Identify which cell holds the provided text, then report its (x, y) central coordinate. 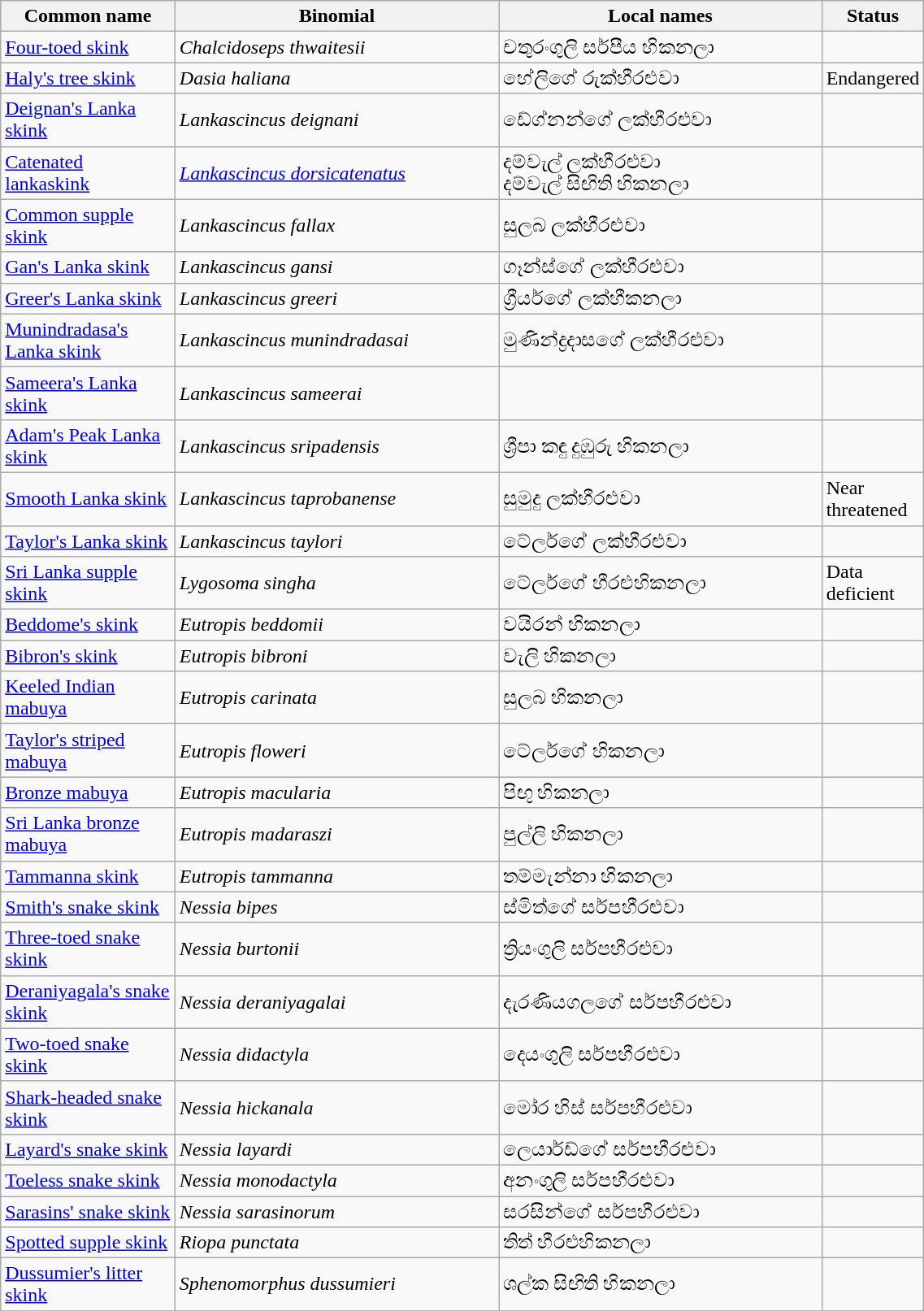
Eutropis bibroni (336, 656)
Haly's tree skink (88, 78)
Sri Lanka supple skink (88, 584)
සුලබ ලක්හීරළුවා (660, 226)
Lankascincus fallax (336, 226)
පිඟු හිකනලා (660, 792)
වයිරන් හිකනලා (660, 625)
Lankascincus sameerai (336, 393)
Keeled Indian mabuya (88, 697)
Dussumier's litter skink (88, 1284)
Lankascincus munindradasai (336, 340)
Riopa punctata (336, 1243)
Bronze mabuya (88, 792)
Lankascincus taylori (336, 540)
Greer's Lanka skink (88, 298)
Nessia burtonii (336, 949)
හේලිගේ රුක්හීරළුවා (660, 78)
Eutropis beddomii (336, 625)
Eutropis macularia (336, 792)
Local names (660, 16)
Two-toed snake skink (88, 1055)
ග්‍රීයර්ගේ ලක්හීකනලා (660, 298)
Lankascincus gansi (336, 267)
Nessia monodactyla (336, 1180)
චතුරංගුලි සර්පීය හිකනලා (660, 47)
Three-toed snake skink (88, 949)
Common name (88, 16)
ශල්ක සිඟිති හිකනලා (660, 1284)
පුල්ලි හිකනලා (660, 834)
Sarasins' snake skink (88, 1212)
Lankascincus sripadensis (336, 445)
Endangered (873, 78)
Common supple skink (88, 226)
ටේලර්ගේ හිකනලා (660, 751)
Dasia haliana (336, 78)
ටේලර්ගේ හීරළුහිකනලා (660, 584)
Status (873, 16)
සරසින්ගේ සර්පහීරළුවා (660, 1212)
Catenated lankaskink (88, 172)
Four-toed skink (88, 47)
Lankascincus taprobanense (336, 499)
Eutropis floweri (336, 751)
Eutropis madaraszi (336, 834)
ඩේග්නන්ගේ ලක්හීරළුවා (660, 120)
Lankascincus dorsicatenatus (336, 172)
දෙයංගුලි සර්පහීරළුවා (660, 1055)
Sri Lanka bronze mabuya (88, 834)
Munindradasa's Lanka skink (88, 340)
තිත් හීරළුහිකනලා (660, 1243)
Sphenomorphus dussumieri (336, 1284)
Nessia deraniyagalai (336, 1001)
Lygosoma singha (336, 584)
Eutropis tammanna (336, 876)
මුණින්ද්‍රදාසගේ ලක්හීරළුවා (660, 340)
ස්මිත්ගේ සර්පහීරළුවා (660, 907)
Nessia didactyla (336, 1055)
සුලබ හිකනලා (660, 697)
ශ්‍රීපා කඳු දුඹුරු හිකනලා (660, 445)
ටේලර්ගේ ලක්හීරළුවා (660, 540)
Binomial (336, 16)
Spotted supple skink (88, 1243)
Tammanna skink (88, 876)
ගෑන්ස්ගේ ලක්හීරළුවා (660, 267)
Eutropis carinata (336, 697)
Layard's snake skink (88, 1149)
Beddome's skink (88, 625)
ත්‍රියංගුලි සර්පහීරළුවා (660, 949)
දම්වැල් ලක්හීරළුවා දම්වැල් සිඟිති හිකනලා (660, 172)
සුමුදු ලක්හීරළුවා (660, 499)
Chalcidoseps thwaitesii (336, 47)
Gan's Lanka skink (88, 267)
ලෙයාර්ඩ්ගේ සර්පහීරළුවා (660, 1149)
දැරණියගලගේ සර්පහීරළුවා (660, 1001)
Bibron's skink (88, 656)
Taylor's Lanka skink (88, 540)
Adam's Peak Lanka skink (88, 445)
Nessia layardi (336, 1149)
Deignan's Lanka skink (88, 120)
Shark-headed snake skink (88, 1107)
Toeless snake skink (88, 1180)
Smith's snake skink (88, 907)
Data deficient (873, 584)
Lankascincus greeri (336, 298)
අනංගුලි සර්පහීරළුවා (660, 1180)
Lankascincus deignani (336, 120)
තම්මැන්නා හිකනලා (660, 876)
Sameera's Lanka skink (88, 393)
වැලි හිකනලා (660, 656)
Deraniyagala's snake skink (88, 1001)
Nessia sarasinorum (336, 1212)
මෝර හිස් සර්පහීරළුවා (660, 1107)
Taylor's striped mabuya (88, 751)
Nessia bipes (336, 907)
Nessia hickanala (336, 1107)
Near threatened (873, 499)
Smooth Lanka skink (88, 499)
